From the cell containing the given text, extract its center point as (X, Y) coordinate. 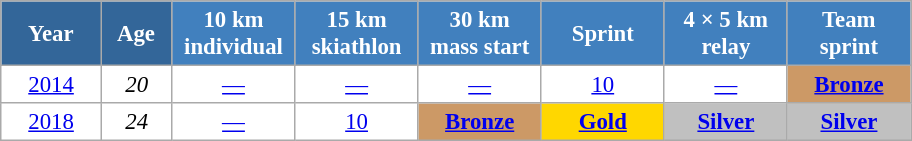
Year (52, 34)
10 km individual (234, 34)
Team sprint (848, 34)
15 km skiathlon (356, 34)
24 (136, 122)
30 km mass start (480, 34)
20 (136, 85)
2014 (52, 85)
Age (136, 34)
Sprint (602, 34)
2018 (52, 122)
4 × 5 km relay (726, 34)
Gold (602, 122)
